Capture the cell that displays the provided text and extract its (x, y) central coordinate. 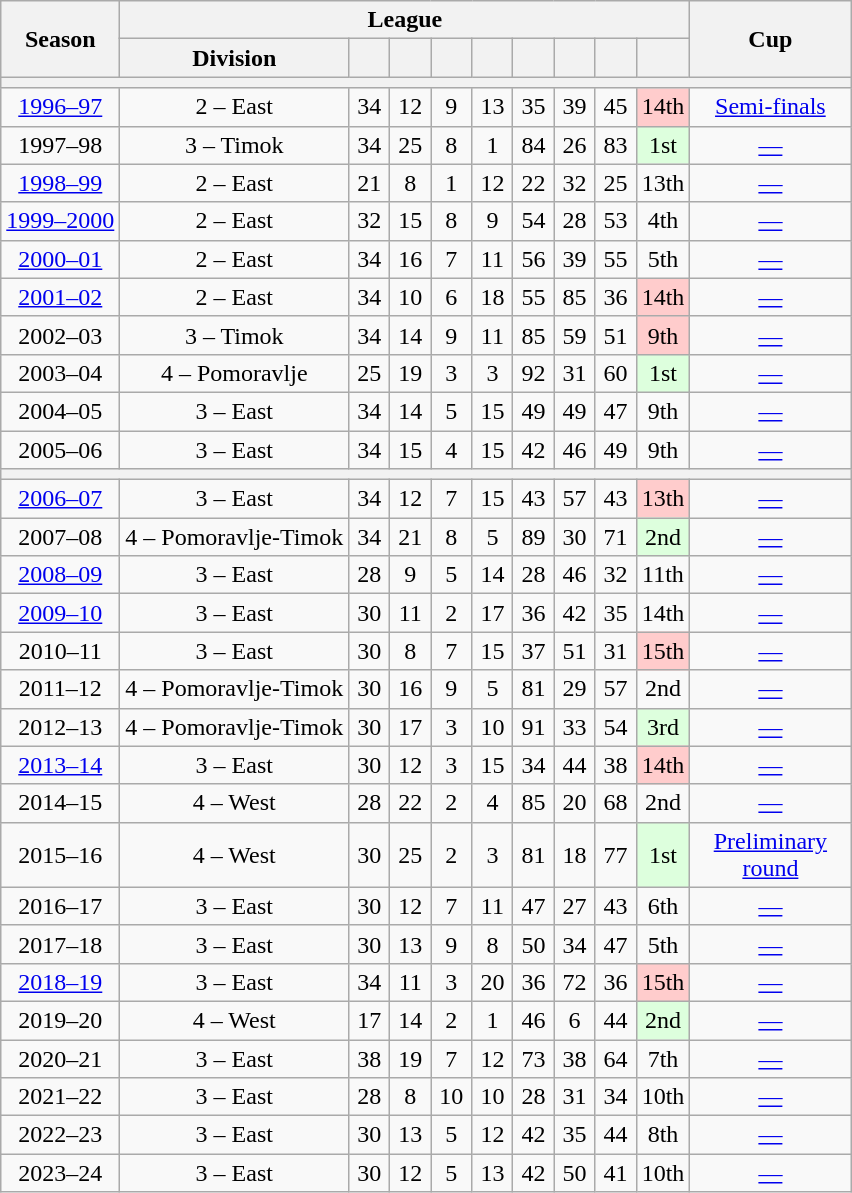
League (405, 20)
Cup (770, 39)
56 (534, 259)
2009–10 (60, 613)
37 (534, 651)
2015–16 (60, 854)
73 (534, 1059)
2008–09 (60, 575)
68 (616, 803)
2003–04 (60, 373)
2022–23 (60, 1135)
1996–97 (60, 107)
29 (574, 689)
2005–06 (60, 449)
92 (534, 373)
1999–2000 (60, 221)
1997–98 (60, 145)
45 (616, 107)
4th (663, 221)
4 – Pomoravlje (234, 373)
2002–03 (60, 335)
71 (616, 537)
2012–13 (60, 727)
2007–08 (60, 537)
64 (616, 1059)
84 (534, 145)
33 (574, 727)
41 (616, 1173)
2023–24 (60, 1173)
2017–18 (60, 944)
77 (616, 854)
2021–22 (60, 1097)
2006–07 (60, 499)
1998–99 (60, 183)
59 (574, 335)
2020–21 (60, 1059)
Division (234, 58)
Semi-finals (770, 107)
89 (534, 537)
91 (534, 727)
2011–12 (60, 689)
7th (663, 1059)
2019–20 (60, 1020)
26 (574, 145)
8th (663, 1135)
2013–14 (60, 765)
Preliminary round (770, 854)
83 (616, 145)
3rd (663, 727)
53 (616, 221)
2001–02 (60, 297)
Season (60, 39)
6th (663, 906)
60 (616, 373)
72 (574, 982)
27 (574, 906)
11th (663, 575)
2014–15 (60, 803)
2016–17 (60, 906)
2000–01 (60, 259)
2004–05 (60, 411)
2010–11 (60, 651)
2018–19 (60, 982)
